Return the (X, Y) coordinate for the center point of the cell that contains the specified text.  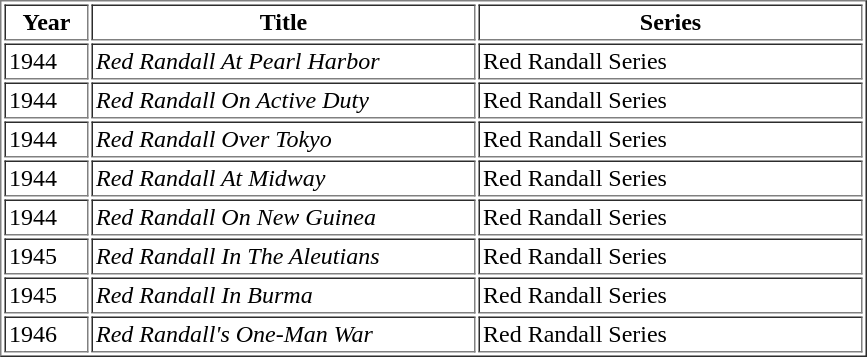
1946 (46, 334)
Red Randall At Pearl Harbor (284, 62)
Red Randall At Midway (284, 178)
Red Randall In The Aleutians (284, 256)
Series (670, 22)
Red Randall On New Guinea (284, 218)
Year (46, 22)
Title (284, 22)
Red Randall's One-Man War (284, 334)
Red Randall On Active Duty (284, 100)
Red Randall In Burma (284, 296)
Red Randall Over Tokyo (284, 140)
